Provide the [X, Y] coordinate of the cell's center where the given text is located.  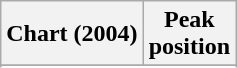
Chart (2004) [72, 34]
Peakposition [189, 34]
